Provide the [x, y] coordinate of the cell's center where the given text is located.  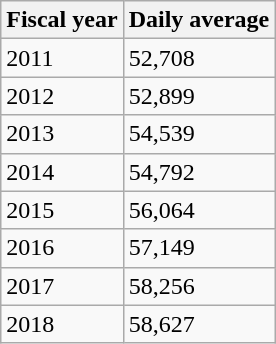
2013 [62, 134]
2015 [62, 210]
Daily average [199, 20]
2014 [62, 172]
2017 [62, 286]
52,708 [199, 58]
2018 [62, 324]
2012 [62, 96]
Fiscal year [62, 20]
54,792 [199, 172]
58,627 [199, 324]
2016 [62, 248]
54,539 [199, 134]
52,899 [199, 96]
56,064 [199, 210]
58,256 [199, 286]
57,149 [199, 248]
2011 [62, 58]
